Identify which cell holds the provided text, then report its (X, Y) central coordinate. 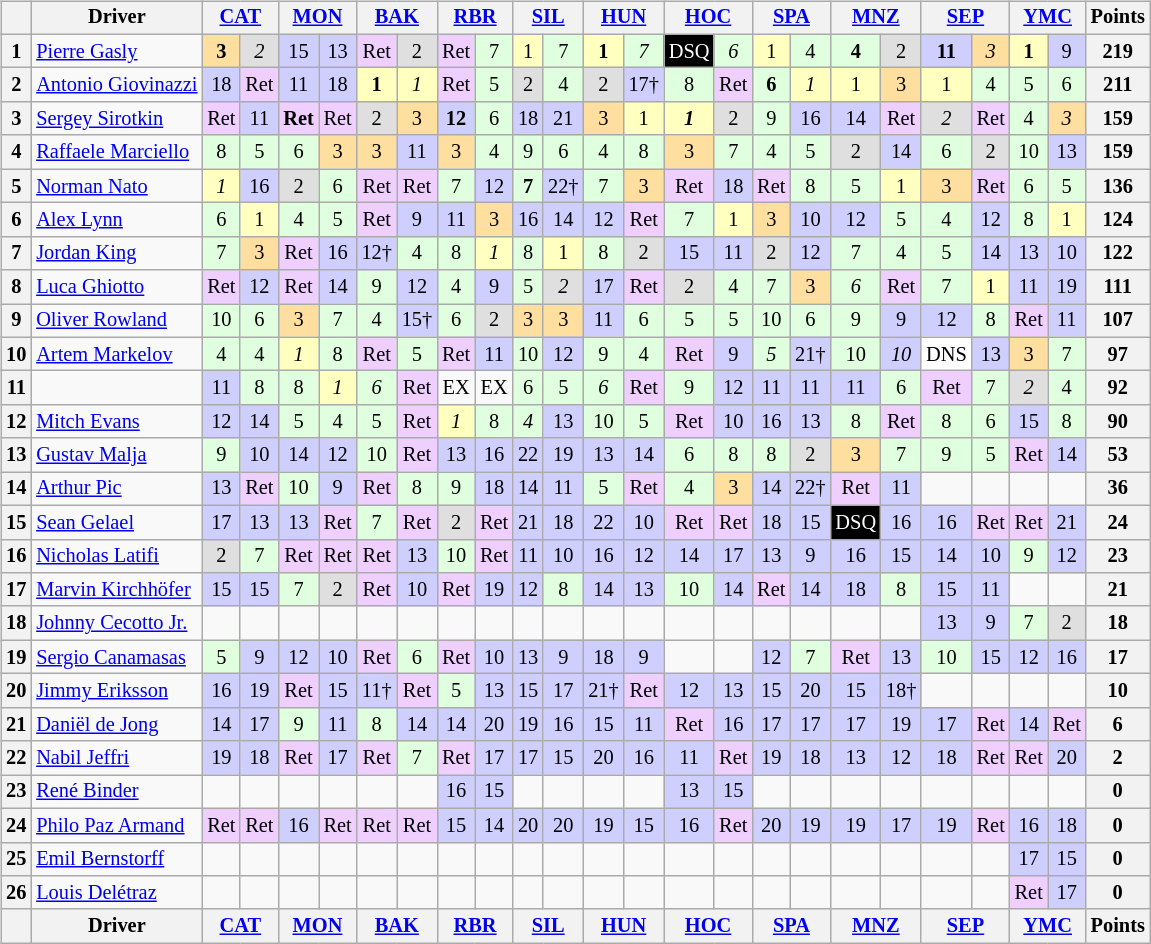
Louis Delétraz (116, 893)
211 (1118, 85)
11† (377, 691)
Arthur Pic (116, 489)
53 (1118, 455)
124 (1118, 220)
17† (644, 85)
Artem Markelov (116, 354)
René Binder (116, 792)
90 (1118, 422)
122 (1118, 253)
Marvin Kirchhöfer (116, 590)
Raffaele Marciello (116, 152)
Emil Bernstorff (116, 859)
36 (1118, 489)
Luca Ghiotto (116, 287)
92 (1118, 388)
Alex Lynn (116, 220)
Nicholas Latifi (116, 556)
Antonio Giovinazzi (116, 85)
Philo Paz Armand (116, 825)
Jimmy Eriksson (116, 691)
Nabil Jeffri (116, 758)
26 (16, 893)
Jordan King (116, 253)
107 (1118, 321)
18† (901, 691)
219 (1118, 51)
Johnny Cecotto Jr. (116, 623)
Daniël de Jong (116, 724)
Gustav Malja (116, 455)
15† (417, 321)
Oliver Rowland (116, 321)
Mitch Evans (116, 422)
Norman Nato (116, 186)
12† (377, 253)
97 (1118, 354)
Sean Gelael (116, 522)
25 (16, 859)
Sergey Sirotkin (116, 119)
111 (1118, 287)
DNS (946, 354)
Sergio Canamasas (116, 657)
Pierre Gasly (116, 51)
136 (1118, 186)
